From the cell containing the given text, extract its center point as (x, y) coordinate. 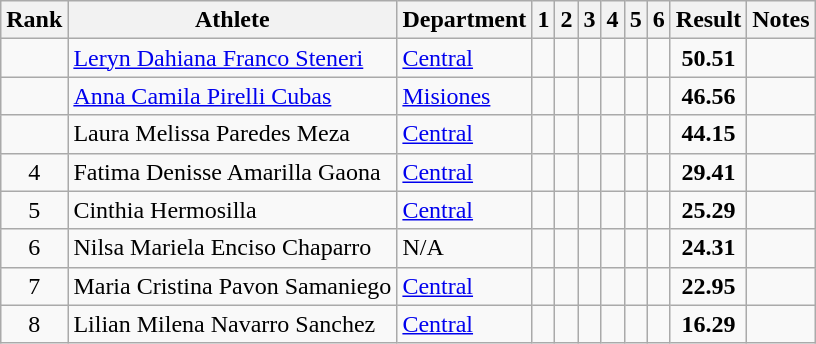
29.41 (708, 172)
Laura Melissa Paredes Meza (232, 134)
1 (544, 20)
Maria Cristina Pavon Samaniego (232, 286)
7 (34, 286)
Athlete (232, 20)
46.56 (708, 96)
N/A (464, 248)
Leryn Dahiana Franco Steneri (232, 58)
Anna Camila Pirelli Cubas (232, 96)
Fatima Denisse Amarilla Gaona (232, 172)
Lilian Milena Navarro Sanchez (232, 324)
25.29 (708, 210)
Result (708, 20)
16.29 (708, 324)
Cinthia Hermosilla (232, 210)
Rank (34, 20)
44.15 (708, 134)
3 (590, 20)
24.31 (708, 248)
8 (34, 324)
Department (464, 20)
Notes (781, 20)
Misiones (464, 96)
Nilsa Mariela Enciso Chaparro (232, 248)
2 (566, 20)
50.51 (708, 58)
22.95 (708, 286)
